Output the [X, Y] coordinate of the center of the cell containing the given text.  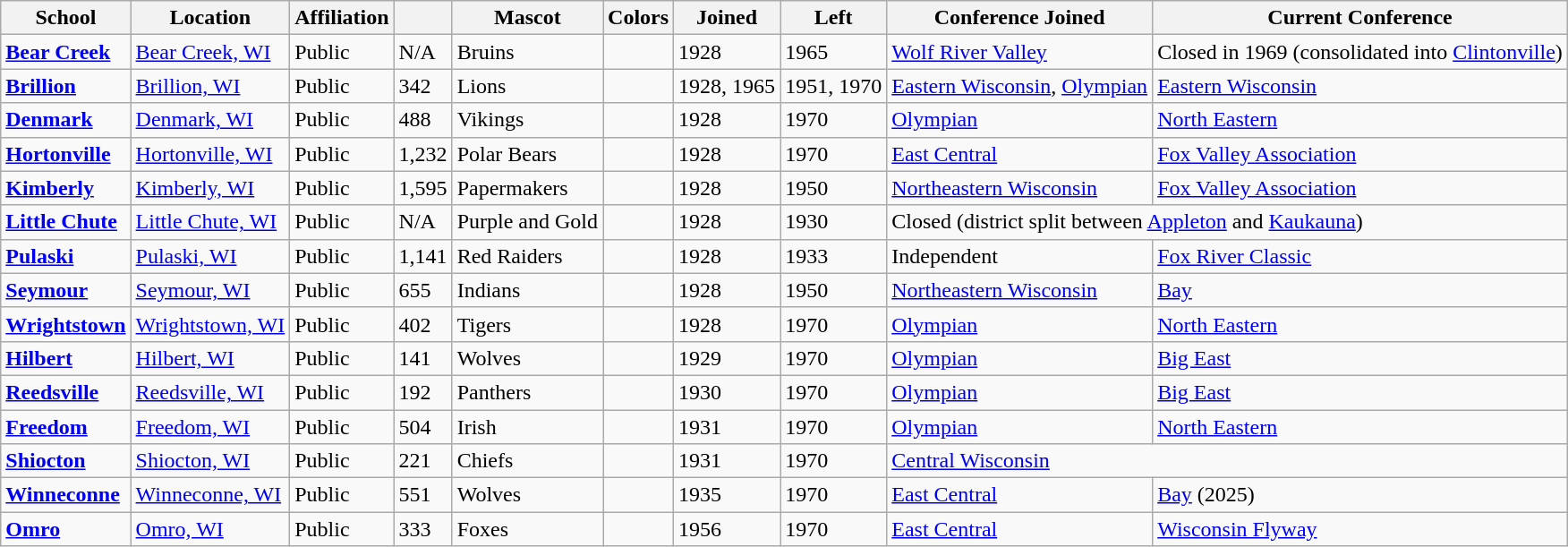
Freedom, WI [210, 427]
402 [422, 324]
Red Raiders [527, 256]
Foxes [527, 529]
488 [422, 120]
1,595 [422, 188]
Reedsville [66, 392]
Irish [527, 427]
Bay (2025) [1360, 495]
School [66, 18]
192 [422, 392]
Wolf River Valley [1020, 52]
1928, 1965 [727, 86]
Brillion, WI [210, 86]
Little Chute, WI [210, 222]
Bruins [527, 52]
Left [834, 18]
Shiocton, WI [210, 461]
Independent [1020, 256]
141 [422, 358]
Shiocton [66, 461]
Tigers [527, 324]
Winneconne [66, 495]
Eastern Wisconsin [1360, 86]
Wisconsin Flyway [1360, 529]
Little Chute [66, 222]
Brillion [66, 86]
Kimberly [66, 188]
551 [422, 495]
Chiefs [527, 461]
Location [210, 18]
Omro, WI [210, 529]
Fox River Classic [1360, 256]
1929 [727, 358]
Closed (district split between Appleton and Kaukauna) [1228, 222]
342 [422, 86]
Pulaski, WI [210, 256]
Bear Creek [66, 52]
Omro [66, 529]
504 [422, 427]
Freedom [66, 427]
Kimberly, WI [210, 188]
Denmark, WI [210, 120]
Reedsville, WI [210, 392]
Polar Bears [527, 154]
Hortonville [66, 154]
Wrightstown [66, 324]
1935 [727, 495]
Closed in 1969 (consolidated into Clintonville) [1360, 52]
Panthers [527, 392]
Lions [527, 86]
Winneconne, WI [210, 495]
655 [422, 290]
1,232 [422, 154]
Seymour, WI [210, 290]
Indians [527, 290]
Denmark [66, 120]
Hilbert [66, 358]
Affiliation [342, 18]
Colors [639, 18]
Bay [1360, 290]
Mascot [527, 18]
Eastern Wisconsin, Olympian [1020, 86]
1956 [727, 529]
Current Conference [1360, 18]
Hilbert, WI [210, 358]
Papermakers [527, 188]
221 [422, 461]
Wrightstown, WI [210, 324]
Bear Creek, WI [210, 52]
Seymour [66, 290]
Central Wisconsin [1228, 461]
Vikings [527, 120]
1,141 [422, 256]
Hortonville, WI [210, 154]
1951, 1970 [834, 86]
333 [422, 529]
Joined [727, 18]
1965 [834, 52]
1933 [834, 256]
Pulaski [66, 256]
Conference Joined [1020, 18]
Purple and Gold [527, 222]
